Return (x, y) of the center of cell containing provided text 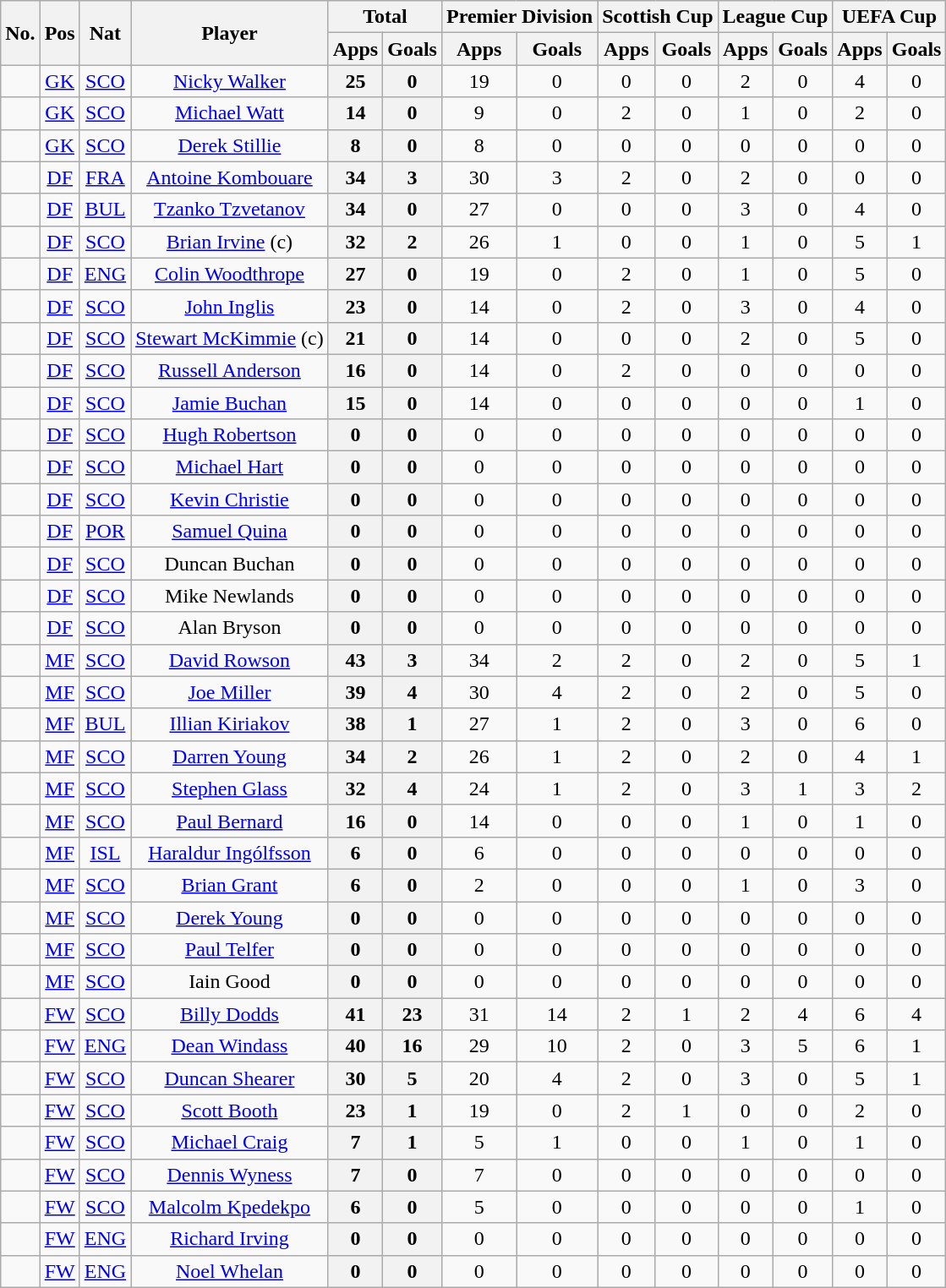
Derek Young (230, 917)
Total (385, 17)
Duncan Shearer (230, 1078)
UEFA Cup (889, 17)
Noel Whelan (230, 1271)
Hugh Robertson (230, 435)
ISL (105, 853)
Tzanko Tzvetanov (230, 210)
Scott Booth (230, 1111)
Kevin Christie (230, 499)
21 (355, 338)
40 (355, 1046)
Dean Windass (230, 1046)
24 (478, 789)
Russell Anderson (230, 370)
Stephen Glass (230, 789)
Nicky Walker (230, 81)
Michael Hart (230, 467)
No. (20, 33)
Player (230, 33)
38 (355, 724)
29 (478, 1046)
Alan Bryson (230, 628)
League Cup (775, 17)
Duncan Buchan (230, 564)
31 (478, 1014)
John Inglis (230, 306)
Stewart McKimmie (c) (230, 338)
41 (355, 1014)
Michael Craig (230, 1143)
Haraldur Ingólfsson (230, 853)
Malcolm Kpedekpo (230, 1207)
10 (557, 1046)
Dennis Wyness (230, 1175)
Paul Bernard (230, 821)
Brian Grant (230, 885)
Antoine Kombouare (230, 177)
POR (105, 532)
Illian Kiriakov (230, 724)
Paul Telfer (230, 950)
Samuel Quina (230, 532)
25 (355, 81)
David Rowson (230, 660)
Pos (59, 33)
Scottish Cup (658, 17)
Billy Dodds (230, 1014)
15 (355, 403)
FRA (105, 177)
Jamie Buchan (230, 403)
Brian Irvine (c) (230, 242)
Joe Miller (230, 692)
Michael Watt (230, 113)
Premier Division (519, 17)
20 (478, 1078)
Darren Young (230, 756)
Mike Newlands (230, 596)
Iain Good (230, 982)
Derek Stillie (230, 145)
Richard Irving (230, 1239)
Nat (105, 33)
9 (478, 113)
Colin Woodthrope (230, 274)
43 (355, 660)
39 (355, 692)
